Identify which cell holds the provided text, then report its (x, y) central coordinate. 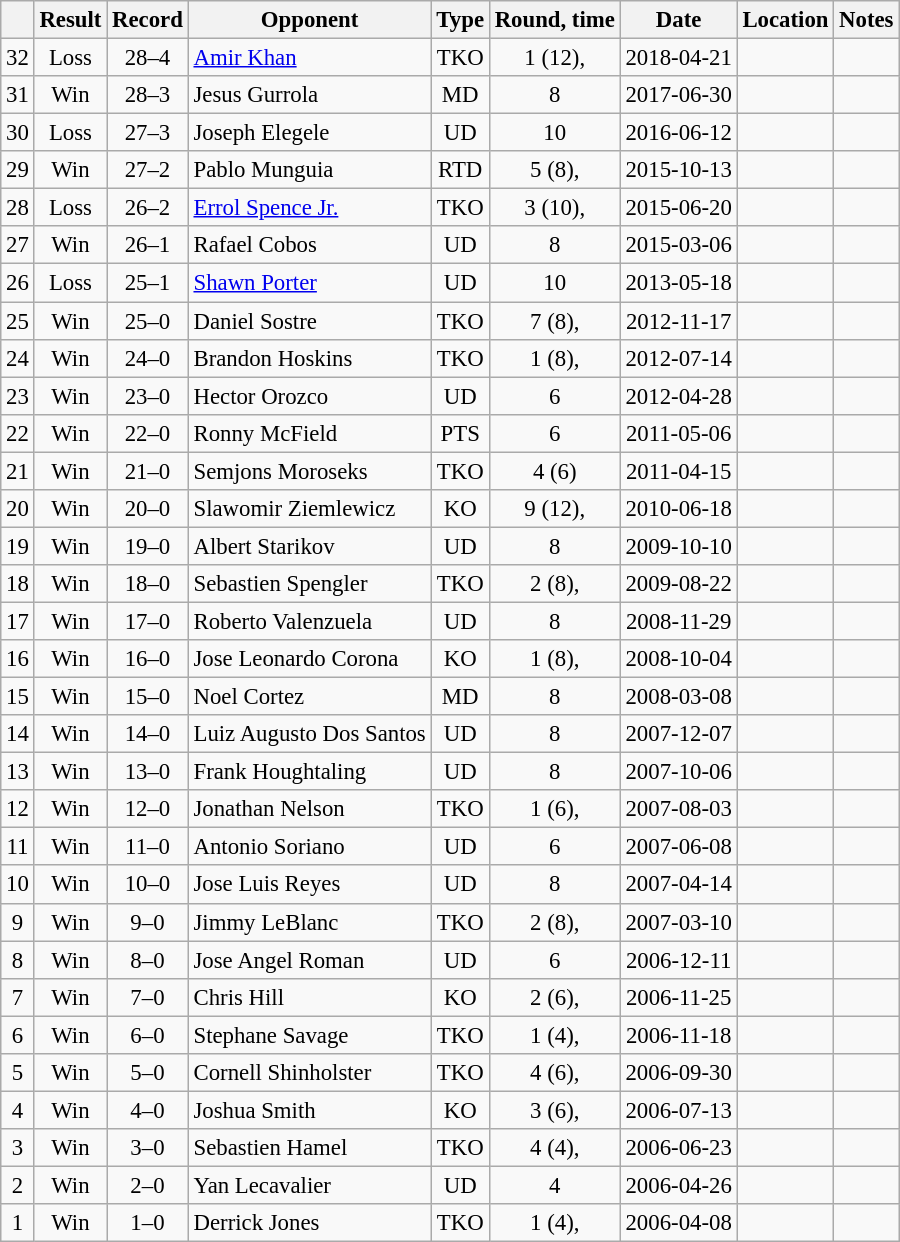
Pablo Munguia (310, 170)
Jose Angel Roman (310, 960)
Chris Hill (310, 997)
Shawn Porter (310, 283)
Stephane Savage (310, 1035)
Daniel Sostre (310, 321)
28–3 (148, 95)
31 (18, 95)
26–1 (148, 245)
2 (18, 1185)
8–0 (148, 960)
Result (70, 20)
2012-11-17 (678, 321)
Sebastien Spengler (310, 584)
27–3 (148, 133)
32 (18, 58)
17 (18, 621)
20–0 (148, 509)
4–0 (148, 1110)
Ronny McField (310, 433)
2006-11-25 (678, 997)
Hector Orozco (310, 396)
2015-06-20 (678, 208)
7–0 (148, 997)
9 (18, 922)
3 (10), (554, 208)
11 (18, 847)
Luiz Augusto Dos Santos (310, 734)
2007-04-14 (678, 885)
Antonio Soriano (310, 847)
2016-06-12 (678, 133)
Jesus Gurrola (310, 95)
Jose Luis Reyes (310, 885)
Errol Spence Jr. (310, 208)
2006-04-26 (678, 1185)
25 (18, 321)
28–4 (148, 58)
5 (18, 1073)
Brandon Hoskins (310, 358)
10–0 (148, 885)
25–0 (148, 321)
2012-04-28 (678, 396)
1 (6), (554, 809)
Semjons Moroseks (310, 471)
2007-03-10 (678, 922)
3 (18, 1148)
2008-03-08 (678, 697)
2006-11-18 (678, 1035)
2011-04-15 (678, 471)
13 (18, 772)
Joshua Smith (310, 1110)
21–0 (148, 471)
24 (18, 358)
27–2 (148, 170)
2010-06-18 (678, 509)
18 (18, 584)
29 (18, 170)
15 (18, 697)
2007-12-07 (678, 734)
Yan Lecavalier (310, 1185)
23 (18, 396)
Round, time (554, 20)
Noel Cortez (310, 697)
16 (18, 659)
30 (18, 133)
2017-06-30 (678, 95)
Slawomir Ziemlewicz (310, 509)
Date (678, 20)
Opponent (310, 20)
1 (12), (554, 58)
2012-07-14 (678, 358)
2006-12-11 (678, 960)
2007-06-08 (678, 847)
23–0 (148, 396)
22–0 (148, 433)
9–0 (148, 922)
Frank Houghtaling (310, 772)
2006-09-30 (678, 1073)
15–0 (148, 697)
2013-05-18 (678, 283)
16–0 (148, 659)
21 (18, 471)
20 (18, 509)
2009-08-22 (678, 584)
26–2 (148, 208)
26 (18, 283)
19 (18, 546)
1 (18, 1223)
Derrick Jones (310, 1223)
24–0 (148, 358)
3 (6), (554, 1110)
6–0 (148, 1035)
2007-08-03 (678, 809)
2011-05-06 (678, 433)
Albert Starikov (310, 546)
13–0 (148, 772)
4 (6), (554, 1073)
Record (148, 20)
2 (6), (554, 997)
2015-10-13 (678, 170)
2008-10-04 (678, 659)
22 (18, 433)
Location (786, 20)
2009-10-10 (678, 546)
2015-03-06 (678, 245)
25–1 (148, 283)
Amir Khan (310, 58)
RTD (460, 170)
7 (18, 997)
4 (6) (554, 471)
4 (4), (554, 1148)
12–0 (148, 809)
2008-11-29 (678, 621)
Sebastien Hamel (310, 1148)
Roberto Valenzuela (310, 621)
19–0 (148, 546)
1–0 (148, 1223)
9 (12), (554, 509)
7 (8), (554, 321)
Joseph Elegele (310, 133)
28 (18, 208)
14–0 (148, 734)
Jimmy LeBlanc (310, 922)
PTS (460, 433)
14 (18, 734)
Jose Leonardo Corona (310, 659)
2006-06-23 (678, 1148)
2006-04-08 (678, 1223)
18–0 (148, 584)
2018-04-21 (678, 58)
2–0 (148, 1185)
Rafael Cobos (310, 245)
Type (460, 20)
11–0 (148, 847)
2007-10-06 (678, 772)
17–0 (148, 621)
Notes (866, 20)
12 (18, 809)
Jonathan Nelson (310, 809)
5 (8), (554, 170)
3–0 (148, 1148)
2006-07-13 (678, 1110)
5–0 (148, 1073)
Cornell Shinholster (310, 1073)
27 (18, 245)
